Extract the (X, Y) coordinate from the center of the cell holding the provided text.  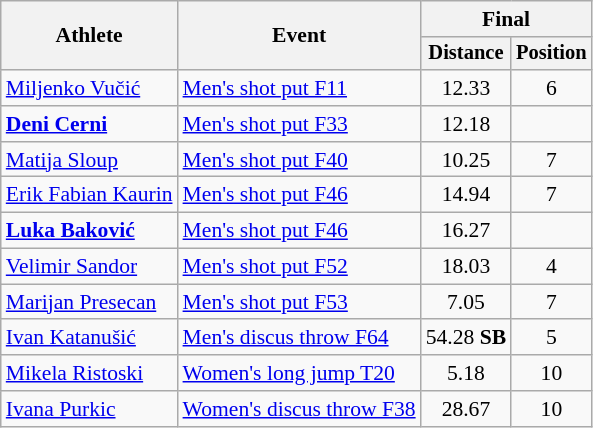
10.25 (466, 160)
Position (551, 54)
Men's shot put F11 (300, 88)
4 (551, 267)
Velimir Sandor (90, 267)
Men's shot put F40 (300, 160)
18.03 (466, 267)
Luka Baković (90, 231)
14.94 (466, 195)
Marijan Presecan (90, 302)
12.18 (466, 124)
5.18 (466, 373)
Athlete (90, 36)
Final (506, 19)
Matija Sloup (90, 160)
Men's shot put F33 (300, 124)
54.28 SB (466, 338)
12.33 (466, 88)
6 (551, 88)
Deni Cerni (90, 124)
5 (551, 338)
Men's shot put F53 (300, 302)
Men's shot put F52 (300, 267)
Men's discus throw F64 (300, 338)
Ivan Katanušić (90, 338)
Miljenko Vučić (90, 88)
Ivana Purkic (90, 409)
Women's long jump T20 (300, 373)
Erik Fabian Kaurin (90, 195)
Mikela Ristoski (90, 373)
7.05 (466, 302)
28.67 (466, 409)
Women's discus throw F38 (300, 409)
Event (300, 36)
Distance (466, 54)
16.27 (466, 231)
